Identify which cell holds the provided text, then report its (x, y) central coordinate. 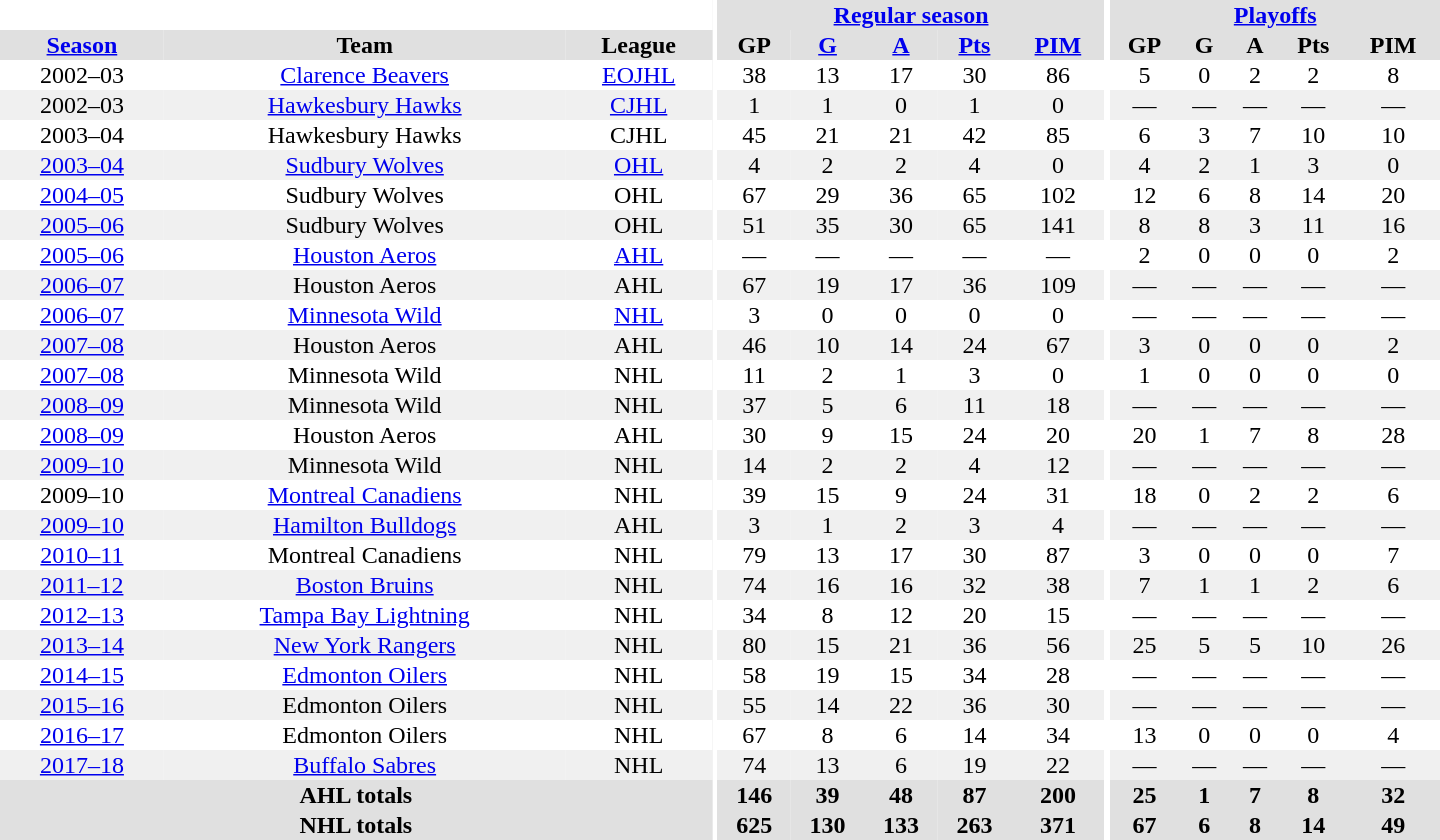
263 (974, 825)
NHL totals (356, 825)
56 (1058, 645)
Boston Bruins (365, 585)
200 (1058, 795)
86 (1058, 75)
Team (365, 45)
102 (1058, 195)
EOJHL (639, 75)
Regular season (910, 15)
Tampa Bay Lightning (365, 615)
2011–12 (82, 585)
146 (754, 795)
130 (828, 825)
371 (1058, 825)
42 (974, 135)
85 (1058, 135)
109 (1058, 285)
35 (828, 225)
Season (82, 45)
2015–16 (82, 705)
2010–11 (82, 555)
80 (754, 645)
26 (1393, 645)
79 (754, 555)
2004–05 (82, 195)
133 (900, 825)
2012–13 (82, 615)
45 (754, 135)
Playoffs (1275, 15)
46 (754, 345)
2013–14 (82, 645)
55 (754, 705)
29 (828, 195)
37 (754, 405)
Clarence Beavers (365, 75)
Buffalo Sabres (365, 765)
141 (1058, 225)
31 (1058, 495)
AHL totals (356, 795)
New York Rangers (365, 645)
58 (754, 675)
Hamilton Bulldogs (365, 525)
2014–15 (82, 675)
2017–18 (82, 765)
League (639, 45)
51 (754, 225)
625 (754, 825)
48 (900, 795)
49 (1393, 825)
2016–17 (82, 735)
